From the cell containing the given text, extract its center point as (X, Y) coordinate. 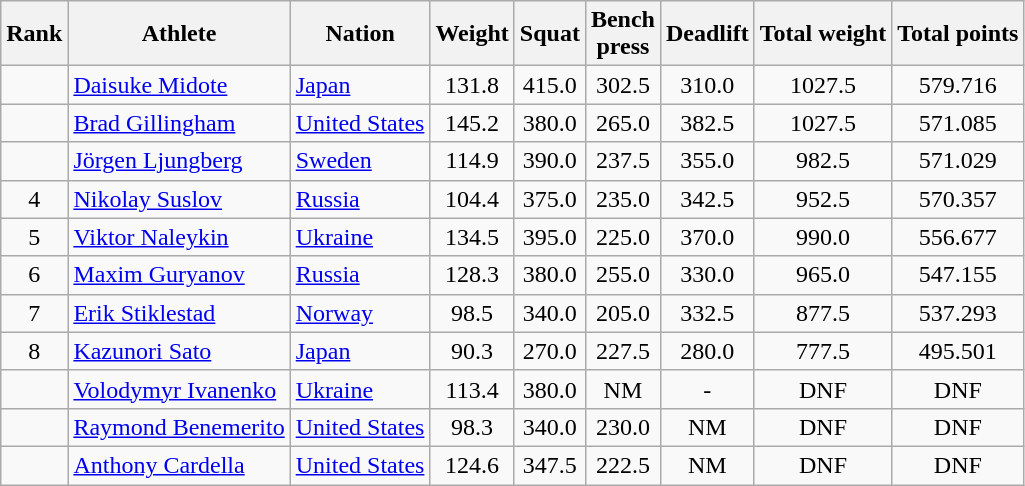
8 (34, 351)
390.0 (550, 161)
90.3 (472, 351)
124.6 (472, 465)
222.5 (622, 465)
556.677 (958, 237)
114.9 (472, 161)
571.085 (958, 123)
Athlete (179, 34)
570.357 (958, 199)
990.0 (823, 237)
347.5 (550, 465)
355.0 (707, 161)
330.0 (707, 275)
Total points (958, 34)
235.0 (622, 199)
Nation (360, 34)
Squat (550, 34)
Norway (360, 313)
Raymond Benemerito (179, 427)
145.2 (472, 123)
237.5 (622, 161)
Volodymyr Ivanenko (179, 389)
415.0 (550, 85)
Maxim Guryanov (179, 275)
Viktor Naleykin (179, 237)
205.0 (622, 313)
Brad Gillingham (179, 123)
579.716 (958, 85)
877.5 (823, 313)
Erik Stiklestad (179, 313)
537.293 (958, 313)
Benchpress (622, 34)
230.0 (622, 427)
270.0 (550, 351)
225.0 (622, 237)
Deadlift (707, 34)
98.3 (472, 427)
104.4 (472, 199)
Total weight (823, 34)
571.029 (958, 161)
128.3 (472, 275)
370.0 (707, 237)
5 (34, 237)
382.5 (707, 123)
- (707, 389)
Sweden (360, 161)
395.0 (550, 237)
113.4 (472, 389)
547.155 (958, 275)
6 (34, 275)
Anthony Cardella (179, 465)
265.0 (622, 123)
302.5 (622, 85)
98.5 (472, 313)
7 (34, 313)
310.0 (707, 85)
Weight (472, 34)
Daisuke Midote (179, 85)
495.501 (958, 351)
777.5 (823, 351)
Nikolay Suslov (179, 199)
255.0 (622, 275)
227.5 (622, 351)
952.5 (823, 199)
982.5 (823, 161)
965.0 (823, 275)
Kazunori Sato (179, 351)
332.5 (707, 313)
131.8 (472, 85)
Rank (34, 34)
Jörgen Ljungberg (179, 161)
342.5 (707, 199)
375.0 (550, 199)
280.0 (707, 351)
4 (34, 199)
134.5 (472, 237)
